Detect which cell encompasses the target text, then output its [x, y] center coordinate. 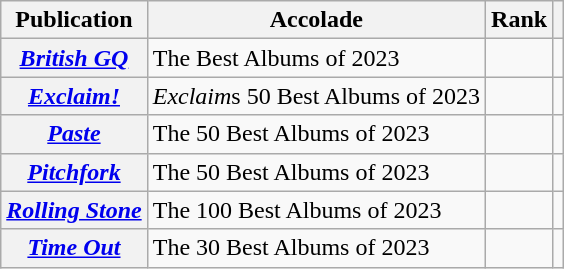
Rolling Stone [74, 210]
Exclaims 50 Best Albums of 2023 [316, 96]
Accolade [316, 20]
Pitchfork [74, 172]
Exclaim! [74, 96]
The 30 Best Albums of 2023 [316, 248]
Rank [520, 20]
Time Out [74, 248]
Publication [74, 20]
Paste [74, 134]
The 100 Best Albums of 2023 [316, 210]
British GQ [74, 58]
The Best Albums of 2023 [316, 58]
